Extract the [X, Y] coordinate from the center of the cell holding the provided text.  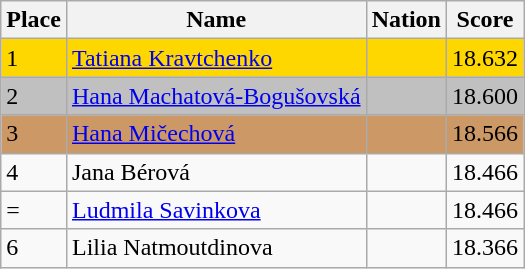
6 [34, 248]
2 [34, 96]
= [34, 210]
18.632 [486, 58]
1 [34, 58]
Place [34, 20]
Name [216, 20]
Tatiana Kravtchenko [216, 58]
Ludmila Savinkova [216, 210]
Lilia Natmoutdinova [216, 248]
18.366 [486, 248]
18.566 [486, 134]
Hana Mičechová [216, 134]
Jana Bérová [216, 172]
Nation [406, 20]
4 [34, 172]
Hana Machatová-Bogušovská [216, 96]
3 [34, 134]
18.600 [486, 96]
Score [486, 20]
